Provide the [X, Y] coordinate of the cell's center where the given text is located.  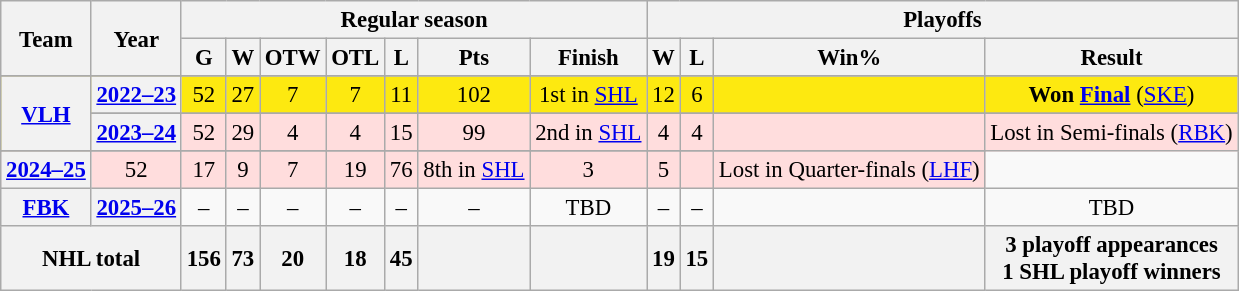
9 [242, 170]
Playoffs [942, 20]
FBK [46, 208]
Pts [474, 58]
Won Final (SKE) [1112, 95]
99 [474, 133]
20 [293, 258]
6 [696, 95]
Win% [850, 58]
12 [664, 95]
3 [588, 170]
73 [242, 258]
Regular season [414, 20]
17 [204, 170]
Team [46, 38]
29 [242, 133]
OTL [356, 58]
Finish [588, 58]
156 [204, 258]
27 [242, 95]
1st in SHL [588, 95]
2025–26 [136, 208]
Year [136, 38]
Result [1112, 58]
Lost in Semi-finals (RBK) [1112, 133]
18 [356, 258]
G [204, 58]
2023–24 [136, 133]
76 [402, 170]
5 [664, 170]
102 [474, 95]
OTW [293, 58]
VLH [46, 114]
2nd in SHL [588, 133]
45 [402, 258]
3 playoff appearances1 SHL playoff winners [1112, 258]
8th in SHL [474, 170]
11 [402, 95]
NHL total [92, 258]
2022–23 [136, 95]
2024–25 [46, 170]
Lost in Quarter-finals (LHF) [850, 170]
